Extract the (x, y) coordinate from the center of the cell holding the provided text.  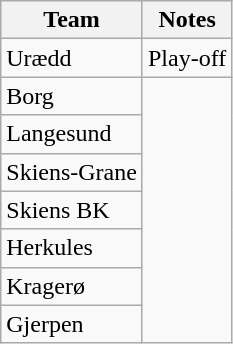
Kragerø (72, 286)
Notes (186, 20)
Gjerpen (72, 324)
Team (72, 20)
Skiens BK (72, 210)
Play-off (186, 58)
Herkules (72, 248)
Skiens-Grane (72, 172)
Borg (72, 96)
Urædd (72, 58)
Langesund (72, 134)
